Provide the [X, Y] coordinate of the cell's center where the given text is located.  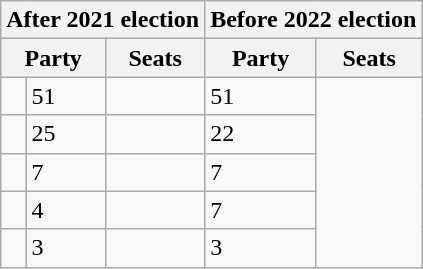
Before 2022 election [314, 20]
4 [66, 210]
22 [261, 134]
After 2021 election [103, 20]
25 [66, 134]
